Identify which cell holds the provided text, then report its (X, Y) central coordinate. 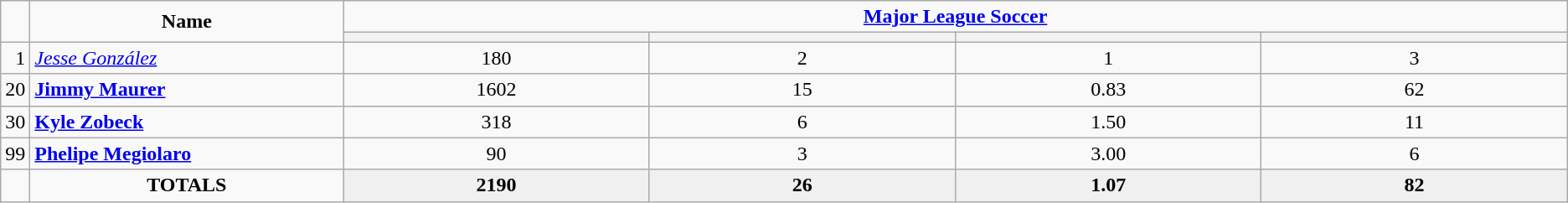
TOTALS (187, 185)
318 (496, 122)
2190 (496, 185)
1.07 (1109, 185)
26 (802, 185)
2 (802, 58)
11 (1414, 122)
15 (802, 90)
82 (1414, 185)
1.50 (1109, 122)
20 (15, 90)
99 (15, 154)
Jimmy Maurer (187, 90)
30 (15, 122)
Name (187, 22)
Major League Soccer (955, 17)
180 (496, 58)
Jesse González (187, 58)
0.83 (1109, 90)
3.00 (1109, 154)
90 (496, 154)
1602 (496, 90)
Phelipe Megiolaro (187, 154)
62 (1414, 90)
Kyle Zobeck (187, 122)
